Pinpoint the cell where the given text exists, returning its [X, Y] midpoint coordinate. 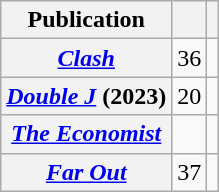
Clash [86, 58]
37 [190, 172]
Publication [86, 20]
Far Out [86, 172]
Double J (2023) [86, 96]
36 [190, 58]
20 [190, 96]
The Economist [86, 134]
